Search for the cell housing the specified text and yield its [x, y] center coordinate. 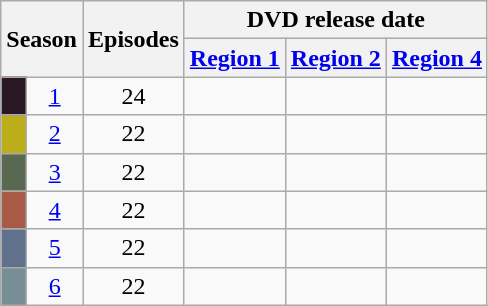
DVD release date [336, 20]
24 [133, 96]
Season [42, 39]
Region 2 [336, 58]
Episodes [133, 39]
2 [55, 134]
4 [55, 210]
Region 1 [234, 58]
5 [55, 248]
6 [55, 286]
1 [55, 96]
3 [55, 172]
Region 4 [436, 58]
